For the text-containing cell, return its midpoint in [X, Y] coordinate format. 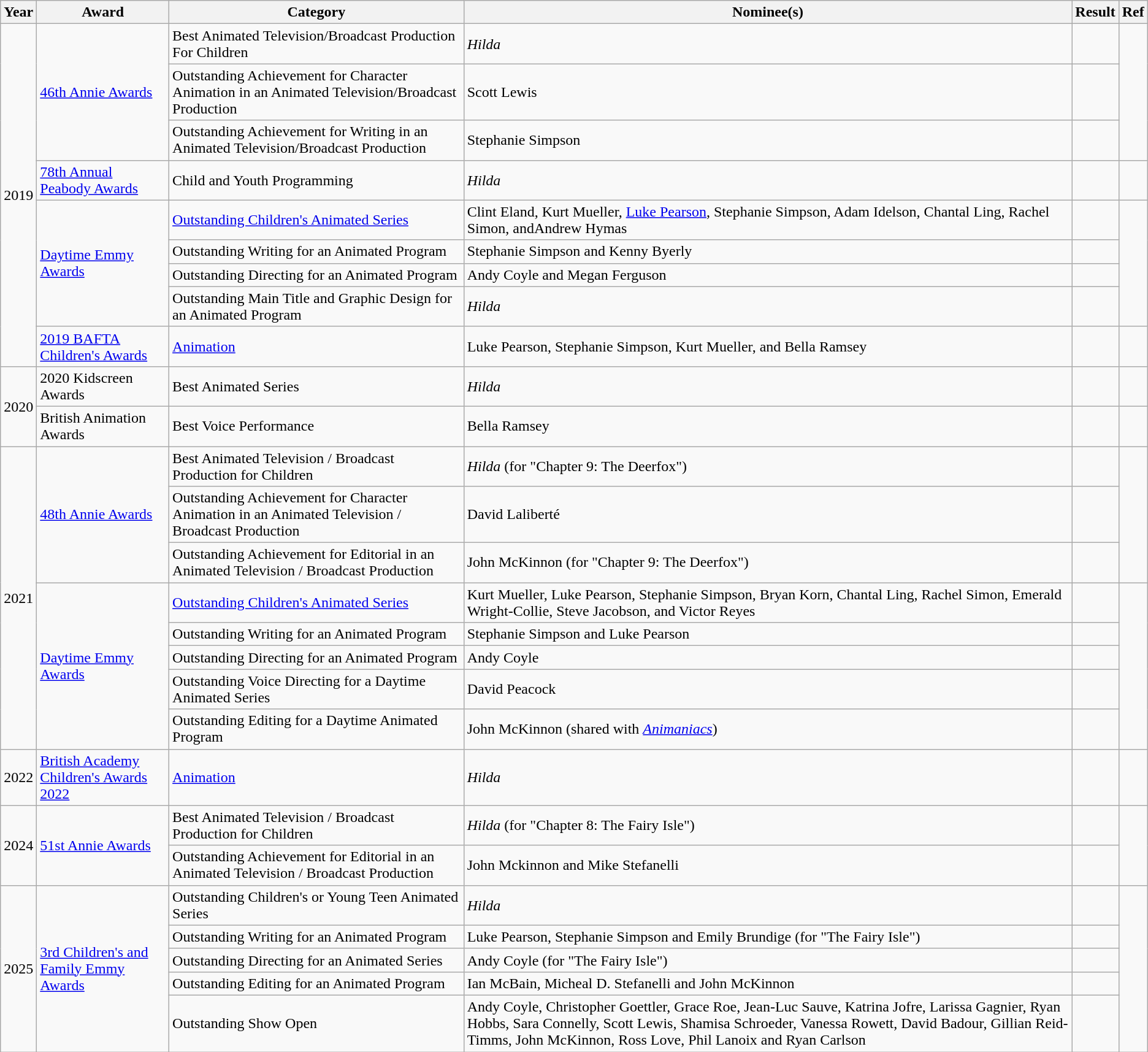
Outstanding Show Open [316, 1023]
Ref [1133, 12]
46th Annie Awards [103, 92]
John McKinnon (for "Chapter 9: The Deerfox") [768, 563]
British Animation Awards [103, 426]
Outstanding Achievement for Character Animation in an Animated Television / Broadcast Production [316, 515]
Stephanie Simpson [768, 140]
Outstanding Main Title and Graphic Design for an Animated Program [316, 307]
Outstanding Directing for an Animated Series [316, 960]
Andy Coyle (for "The Fairy Isle") [768, 960]
British Academy Children's Awards 2022 [103, 777]
Luke Pearson, Stephanie Simpson, Kurt Mueller, and Bella Ramsey [768, 346]
Award [103, 12]
Andy Coyle and Megan Ferguson [768, 275]
51st Annie Awards [103, 845]
Hilda (for "Chapter 8: The Fairy Isle") [768, 826]
78th Annual Peabody Awards [103, 180]
Andy Coyle [768, 658]
Best Animated Television/Broadcast Production For Children [316, 44]
Nominee(s) [768, 12]
Kurt Mueller, Luke Pearson, Stephanie Simpson, Bryan Korn, Chantal Ling, Rachel Simon, Emerald Wright-Collie, Steve Jacobson, and Victor Reyes [768, 602]
Outstanding Voice Directing for a Daytime Animated Series [316, 689]
Outstanding Achievement for Character Animation in an Animated Television/Broadcast Production [316, 92]
2020 Kidscreen Awards [103, 386]
Scott Lewis [768, 92]
Year [18, 12]
Luke Pearson, Stephanie Simpson and Emily Brundige (for "The Fairy Isle") [768, 937]
3rd Children's and Family Emmy Awards [103, 968]
John McKinnon (shared with Animaniacs) [768, 729]
Stephanie Simpson and Kenny Byerly [768, 251]
John Mckinnon and Mike Stefanelli [768, 865]
2025 [18, 968]
Bella Ramsey [768, 426]
Best Voice Performance [316, 426]
Hilda (for "Chapter 9: The Deerfox") [768, 466]
2022 [18, 777]
Outstanding Achievement for Writing in an Animated Television/Broadcast Production [316, 140]
2024 [18, 845]
Best Animated Series [316, 386]
2021 [18, 598]
Stephanie Simpson and Luke Pearson [768, 634]
Category [316, 12]
Outstanding Editing for a Daytime Animated Program [316, 729]
David Peacock [768, 689]
Outstanding Children's or Young Teen Animated Series [316, 905]
2019 BAFTA Children's Awards [103, 346]
2019 [18, 195]
Child and Youth Programming [316, 180]
Ian McBain, Micheal D. Stefanelli and John McKinnon [768, 983]
Outstanding Editing for an Animated Program [316, 983]
2020 [18, 406]
Result [1095, 12]
48th Annie Awards [103, 515]
David Laliberté [768, 515]
Clint Eland, Kurt Mueller, Luke Pearson, Stephanie Simpson, Adam Idelson, Chantal Ling, Rachel Simon, andAndrew Hymas [768, 220]
